Identify which cell holds the provided text, then report its [x, y] central coordinate. 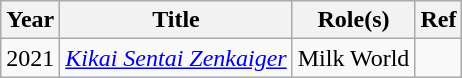
Role(s) [354, 20]
Title [176, 20]
Ref [438, 20]
Milk World [354, 58]
Year [30, 20]
Kikai Sentai Zenkaiger [176, 58]
2021 [30, 58]
